Detect which cell encompasses the target text, then output its [X, Y] center coordinate. 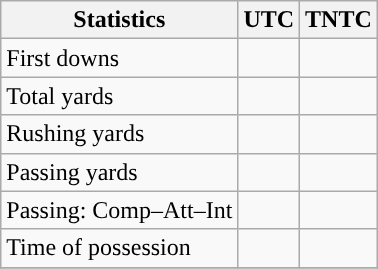
Total yards [120, 96]
First downs [120, 58]
Passing: Comp–Att–Int [120, 210]
TNTC [339, 20]
Time of possession [120, 248]
Statistics [120, 20]
UTC [269, 20]
Passing yards [120, 172]
Rushing yards [120, 134]
